Capture the cell that displays the provided text and extract its [X, Y] central coordinate. 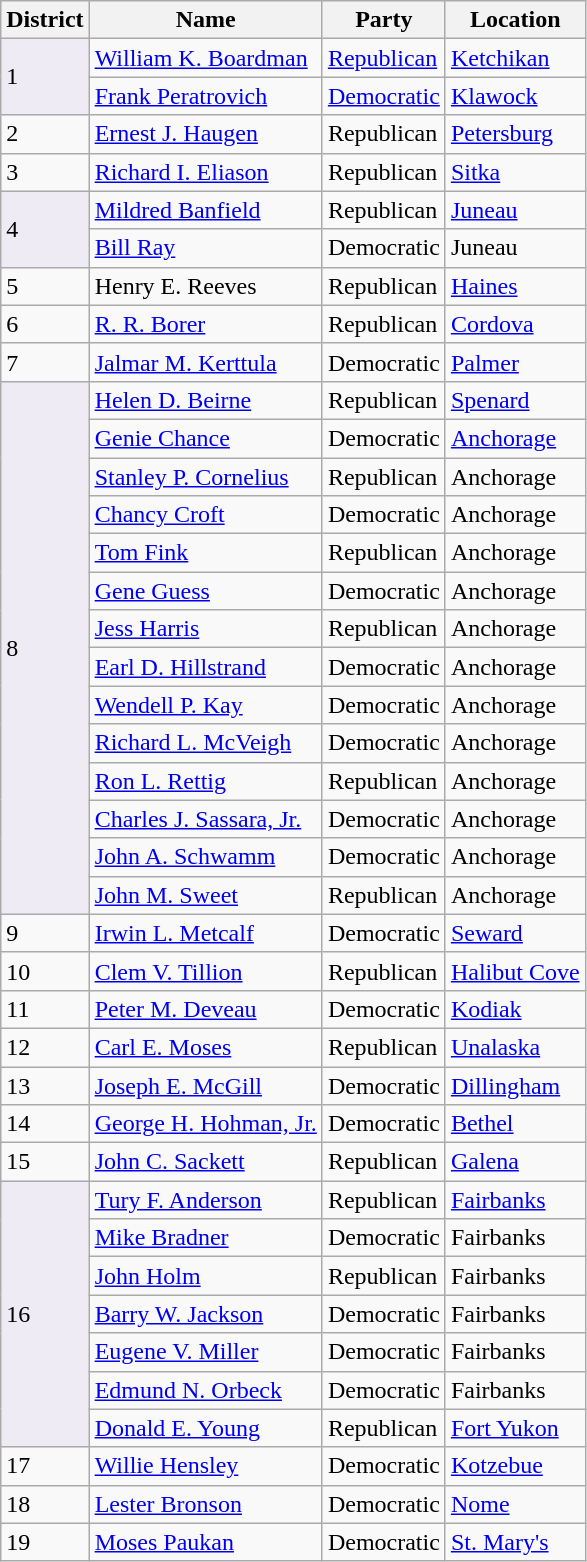
Kodiak [515, 1009]
Helen D. Beirne [206, 400]
Ernest J. Haugen [206, 134]
Mike Bradner [206, 1238]
Ketchikan [515, 58]
Charles J. Sassara, Jr. [206, 819]
Stanley P. Cornelius [206, 477]
Genie Chance [206, 438]
Donald E. Young [206, 1428]
Ron L. Rettig [206, 781]
Carl E. Moses [206, 1047]
Lester Bronson [206, 1504]
Jalmar M. Kerttula [206, 362]
15 [45, 1162]
Nome [515, 1504]
12 [45, 1047]
5 [45, 286]
Peter M. Deveau [206, 1009]
6 [45, 324]
14 [45, 1124]
10 [45, 971]
William K. Boardman [206, 58]
Location [515, 20]
Fort Yukon [515, 1428]
Spenard [515, 400]
John C. Sackett [206, 1162]
Galena [515, 1162]
7 [45, 362]
Halibut Cove [515, 971]
Eugene V. Miller [206, 1352]
Petersburg [515, 134]
1 [45, 77]
St. Mary's [515, 1542]
Clem V. Tillion [206, 971]
Joseph E. McGill [206, 1085]
Kotzebue [515, 1466]
Sitka [515, 172]
Tury F. Anderson [206, 1200]
Barry W. Jackson [206, 1314]
Richard L. McVeigh [206, 743]
Name [206, 20]
8 [45, 648]
Earl D. Hillstrand [206, 667]
Unalaska [515, 1047]
Seward [515, 933]
District [45, 20]
2 [45, 134]
Bethel [515, 1124]
Moses Paukan [206, 1542]
John M. Sweet [206, 895]
Edmund N. Orbeck [206, 1390]
19 [45, 1542]
Frank Peratrovich [206, 96]
Irwin L. Metcalf [206, 933]
R. R. Borer [206, 324]
16 [45, 1314]
Tom Fink [206, 553]
9 [45, 933]
Cordova [515, 324]
Willie Hensley [206, 1466]
Mildred Banfield [206, 210]
Bill Ray [206, 248]
Jess Harris [206, 629]
17 [45, 1466]
Chancy Croft [206, 515]
3 [45, 172]
Gene Guess [206, 591]
Party [384, 20]
George H. Hohman, Jr. [206, 1124]
Dillingham [515, 1085]
18 [45, 1504]
John Holm [206, 1276]
4 [45, 229]
John A. Schwamm [206, 857]
11 [45, 1009]
Klawock [515, 96]
Haines [515, 286]
Richard I. Eliason [206, 172]
13 [45, 1085]
Wendell P. Kay [206, 705]
Palmer [515, 362]
Henry E. Reeves [206, 286]
